Search for the cell housing the specified text and yield its (X, Y) center coordinate. 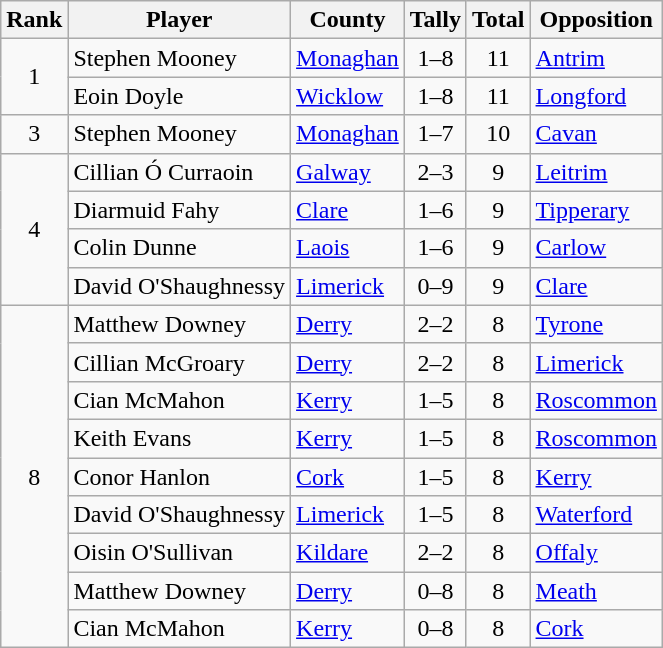
Antrim (596, 58)
Laois (348, 248)
Colin Dunne (180, 248)
Conor Hanlon (180, 477)
3 (34, 134)
Eoin Doyle (180, 96)
1–7 (435, 134)
Player (180, 20)
Longford (596, 96)
Offaly (596, 553)
Meath (596, 591)
1 (34, 77)
Tally (435, 20)
2–3 (435, 172)
Waterford (596, 515)
Cillian McGroary (180, 362)
Kildare (348, 553)
Diarmuid Fahy (180, 210)
Cillian Ó Curraoin (180, 172)
4 (34, 229)
Cavan (596, 134)
Total (498, 20)
0–9 (435, 286)
Oisin O'Sullivan (180, 553)
Tipperary (596, 210)
Keith Evans (180, 438)
10 (498, 134)
County (348, 20)
Tyrone (596, 324)
Rank (34, 20)
Leitrim (596, 172)
Galway (348, 172)
Carlow (596, 248)
Wicklow (348, 96)
Opposition (596, 20)
